Return the (x, y) coordinate for the center point of the cell that contains the specified text.  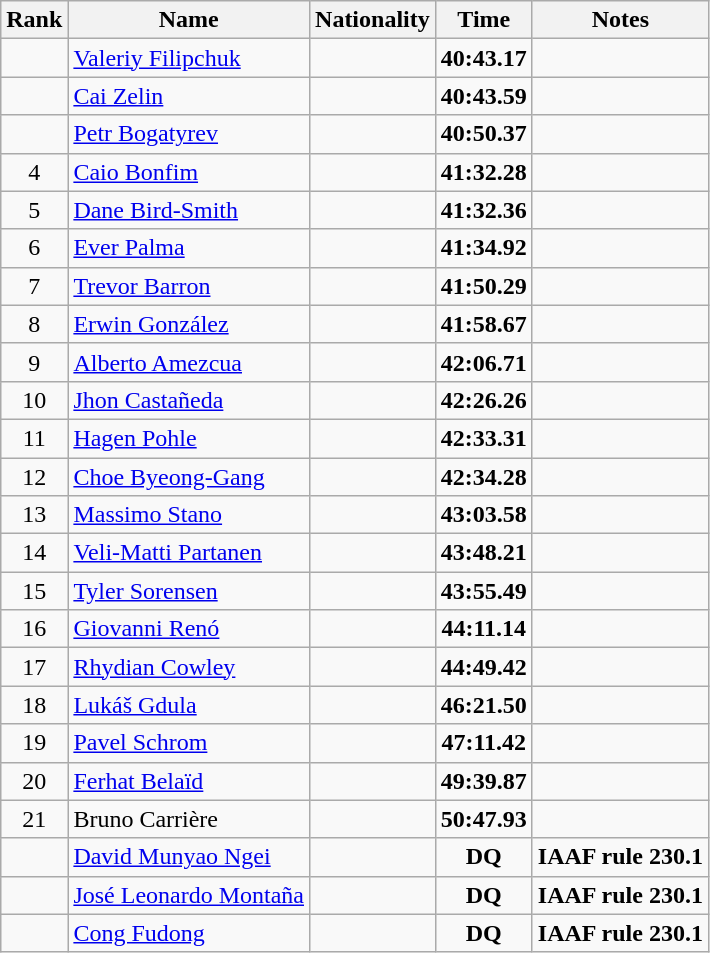
Bruno Carrière (189, 819)
Pavel Schrom (189, 743)
41:34.92 (484, 248)
Petr Bogatyrev (189, 134)
Dane Bird-Smith (189, 210)
47:11.42 (484, 743)
19 (34, 743)
Hagen Pohle (189, 438)
Massimo Stano (189, 515)
Time (484, 20)
9 (34, 362)
50:47.93 (484, 819)
40:43.17 (484, 58)
43:55.49 (484, 591)
David Munyao Ngei (189, 857)
40:50.37 (484, 134)
15 (34, 591)
40:43.59 (484, 96)
42:34.28 (484, 477)
Choe Byeong-Gang (189, 477)
42:06.71 (484, 362)
Valeriy Filipchuk (189, 58)
12 (34, 477)
20 (34, 781)
14 (34, 553)
41:32.28 (484, 172)
Nationality (373, 20)
Alberto Amezcua (189, 362)
Tyler Sorensen (189, 591)
7 (34, 286)
Ferhat Belaïd (189, 781)
Rhydian Cowley (189, 667)
44:49.42 (484, 667)
42:26.26 (484, 400)
5 (34, 210)
Cong Fudong (189, 933)
Caio Bonfim (189, 172)
Giovanni Renó (189, 629)
41:58.67 (484, 324)
José Leonardo Montaña (189, 895)
18 (34, 705)
41:50.29 (484, 286)
Jhon Castañeda (189, 400)
46:21.50 (484, 705)
16 (34, 629)
Trevor Barron (189, 286)
44:11.14 (484, 629)
Veli-Matti Partanen (189, 553)
42:33.31 (484, 438)
13 (34, 515)
Cai Zelin (189, 96)
4 (34, 172)
21 (34, 819)
8 (34, 324)
43:03.58 (484, 515)
41:32.36 (484, 210)
49:39.87 (484, 781)
Lukáš Gdula (189, 705)
Notes (620, 20)
43:48.21 (484, 553)
10 (34, 400)
Erwin González (189, 324)
Ever Palma (189, 248)
11 (34, 438)
17 (34, 667)
Rank (34, 20)
Name (189, 20)
6 (34, 248)
